Return the [x, y] coordinate for the center point of the cell that contains the specified text.  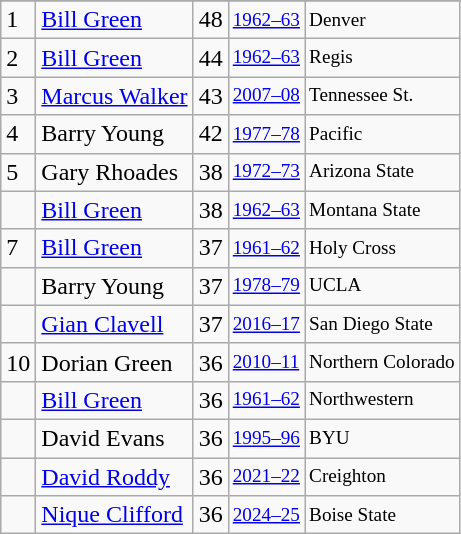
1995–96 [266, 438]
43 [210, 96]
BYU [382, 438]
Northwestern [382, 400]
3 [18, 96]
San Diego State [382, 324]
1972–73 [266, 172]
4 [18, 134]
2016–17 [266, 324]
Northern Colorado [382, 362]
Dorian Green [114, 362]
Holy Cross [382, 248]
5 [18, 172]
David Evans [114, 438]
2010–11 [266, 362]
42 [210, 134]
2 [18, 58]
1 [18, 20]
Montana State [382, 210]
Nique Clifford [114, 515]
Denver [382, 20]
Gary Rhoades [114, 172]
1977–78 [266, 134]
7 [18, 248]
David Roddy [114, 477]
48 [210, 20]
Boise State [382, 515]
2007–08 [266, 96]
Tennessee St. [382, 96]
2024–25 [266, 515]
44 [210, 58]
UCLA [382, 286]
Gian Clavell [114, 324]
Arizona State [382, 172]
2021–22 [266, 477]
Creighton [382, 477]
Pacific [382, 134]
10 [18, 362]
1978–79 [266, 286]
Marcus Walker [114, 96]
Regis [382, 58]
